Pinpoint the cell where the given text exists, returning its [X, Y] midpoint coordinate. 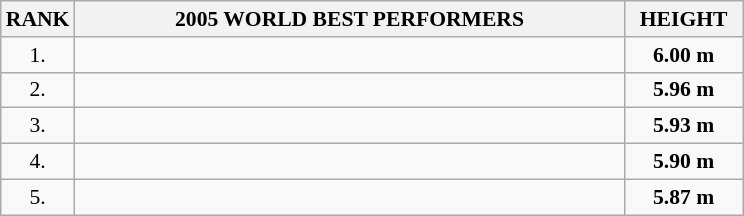
RANK [38, 19]
5.87 m [684, 197]
HEIGHT [684, 19]
3. [38, 126]
1. [38, 55]
5.93 m [684, 126]
2005 WORLD BEST PERFORMERS [349, 19]
2. [38, 90]
6.00 m [684, 55]
5.96 m [684, 90]
5. [38, 197]
4. [38, 162]
5.90 m [684, 162]
